Provide the (x, y) coordinate of the cell's center where the given text is located.  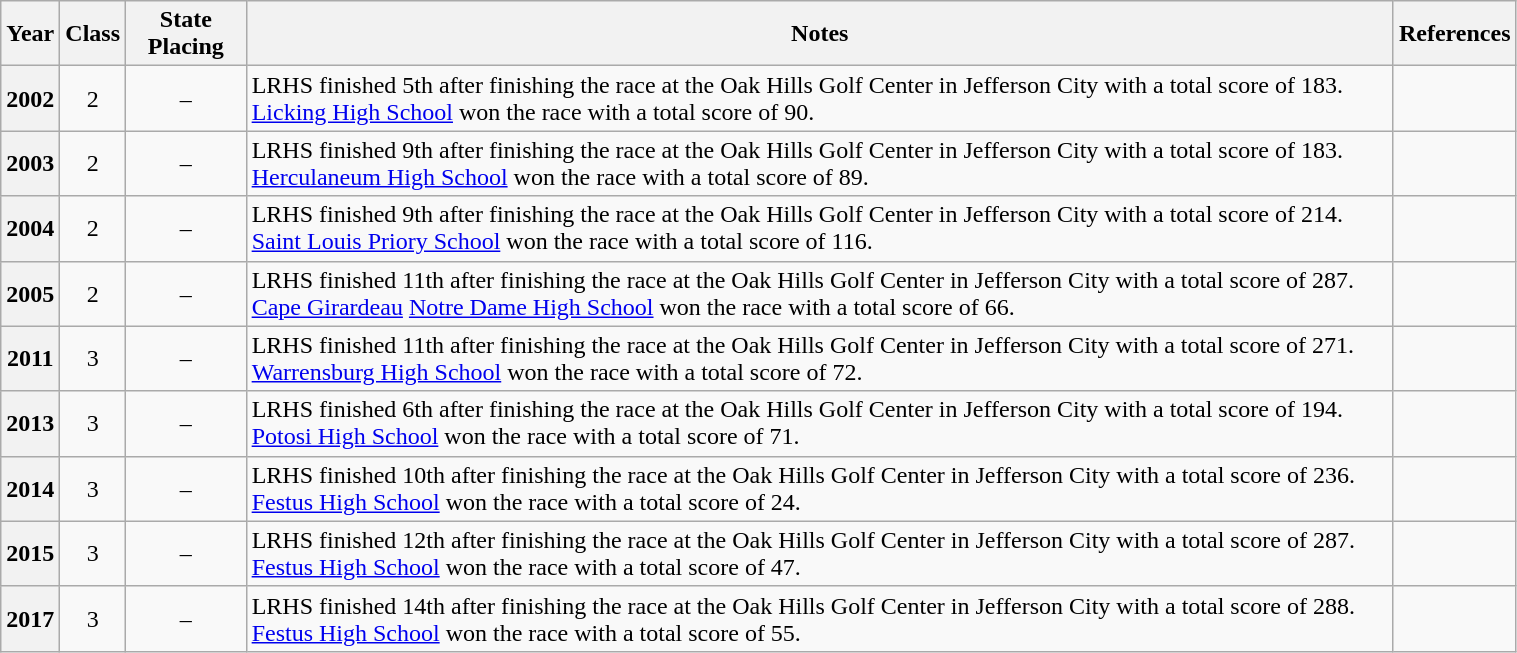
State Placing (186, 34)
2003 (30, 164)
2002 (30, 98)
2005 (30, 294)
2014 (30, 488)
References (1454, 34)
2004 (30, 228)
2015 (30, 554)
Year (30, 34)
2017 (30, 618)
2011 (30, 358)
2013 (30, 424)
Class (93, 34)
Notes (820, 34)
